Scan for the cell matching the given text and deliver its (X, Y) coordinate at center. 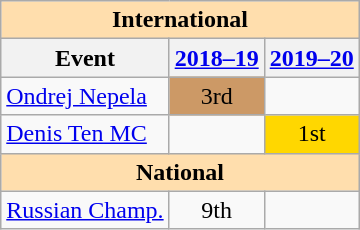
Russian Champ. (85, 210)
Denis Ten MC (85, 134)
Ondrej Nepela (85, 96)
2019–20 (312, 58)
9th (216, 210)
National (180, 172)
Event (85, 58)
3rd (216, 96)
2018–19 (216, 58)
1st (312, 134)
International (180, 20)
